Output the [x, y] coordinate of the center of the cell containing the given text.  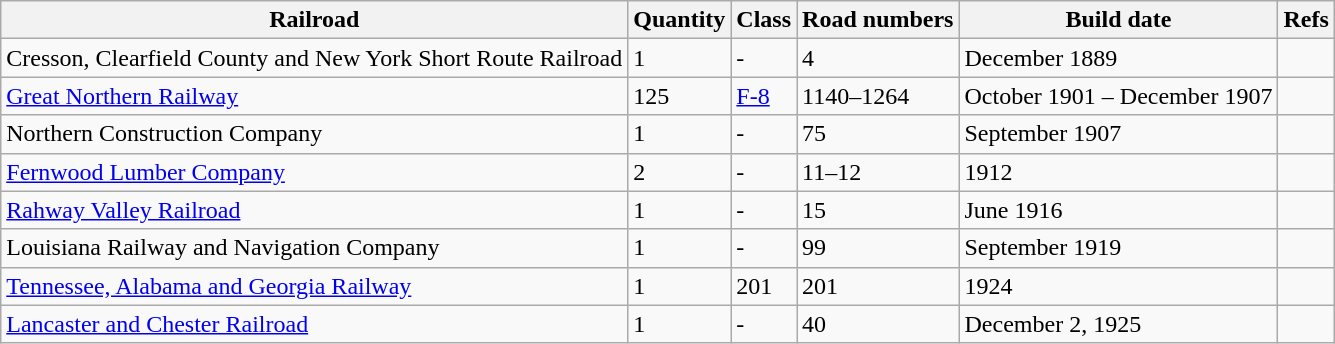
Rahway Valley Railroad [314, 210]
Railroad [314, 20]
Refs [1306, 20]
Fernwood Lumber Company [314, 172]
4 [878, 58]
15 [878, 210]
September 1919 [1118, 248]
2 [680, 172]
June 1916 [1118, 210]
Louisiana Railway and Navigation Company [314, 248]
11–12 [878, 172]
F-8 [764, 96]
Build date [1118, 20]
Northern Construction Company [314, 134]
1924 [1118, 286]
Cresson, Clearfield County and New York Short Route Railroad [314, 58]
Lancaster and Chester Railroad [314, 324]
Tennessee, Alabama and Georgia Railway [314, 286]
Class [764, 20]
December 2, 1925 [1118, 324]
1140–1264 [878, 96]
Quantity [680, 20]
December 1889 [1118, 58]
October 1901 – December 1907 [1118, 96]
1912 [1118, 172]
September 1907 [1118, 134]
125 [680, 96]
Great Northern Railway [314, 96]
Road numbers [878, 20]
99 [878, 248]
75 [878, 134]
40 [878, 324]
